Pinpoint the cell where the given text exists, returning its (X, Y) midpoint coordinate. 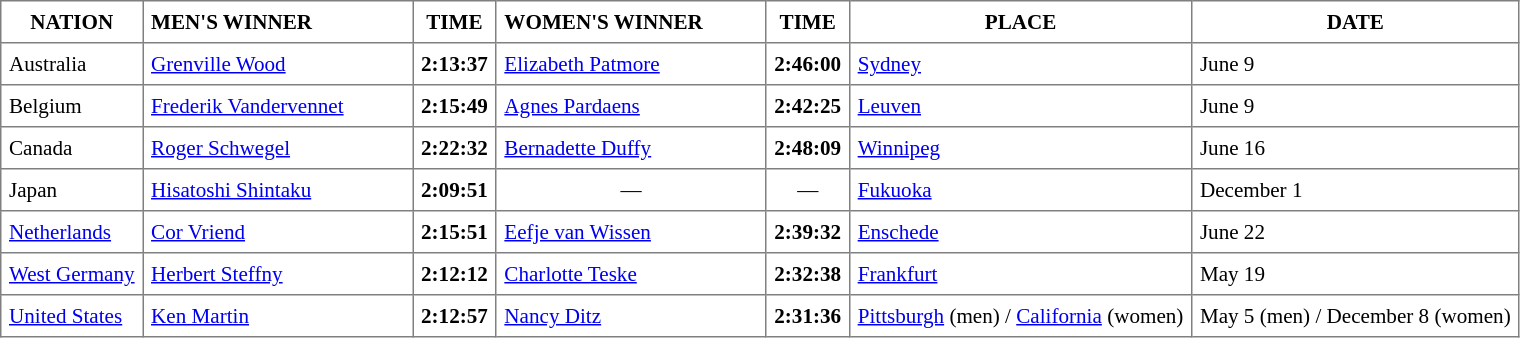
2:31:36 (808, 316)
Australia (72, 64)
Sydney (1020, 64)
Leuven (1020, 106)
Winnipeg (1020, 148)
2:22:32 (454, 148)
Cor Vriend (278, 232)
2:46:00 (808, 64)
December 1 (1356, 190)
2:12:12 (454, 274)
Grenville Wood (278, 64)
West Germany (72, 274)
WOMEN'S WINNER (631, 22)
Japan (72, 190)
Frederik Vandervennet (278, 106)
Fukuoka (1020, 190)
Nancy Ditz (631, 316)
Ken Martin (278, 316)
Hisatoshi Shintaku (278, 190)
Pittsburgh (men) / California (women) (1020, 316)
Elizabeth Patmore (631, 64)
DATE (1356, 22)
MEN'S WINNER (278, 22)
2:15:51 (454, 232)
Netherlands (72, 232)
Belgium (72, 106)
2:32:38 (808, 274)
June 22 (1356, 232)
Canada (72, 148)
2:15:49 (454, 106)
June 16 (1356, 148)
Enschede (1020, 232)
2:12:57 (454, 316)
2:09:51 (454, 190)
Bernadette Duffy (631, 148)
May 5 (men) / December 8 (women) (1356, 316)
Roger Schwegel (278, 148)
2:48:09 (808, 148)
2:39:32 (808, 232)
NATION (72, 22)
Frankfurt (1020, 274)
2:42:25 (808, 106)
Herbert Steffny (278, 274)
May 19 (1356, 274)
PLACE (1020, 22)
United States (72, 316)
2:13:37 (454, 64)
Eefje van Wissen (631, 232)
Agnes Pardaens (631, 106)
Charlotte Teske (631, 274)
